From the cell containing the given text, extract its center point as [x, y] coordinate. 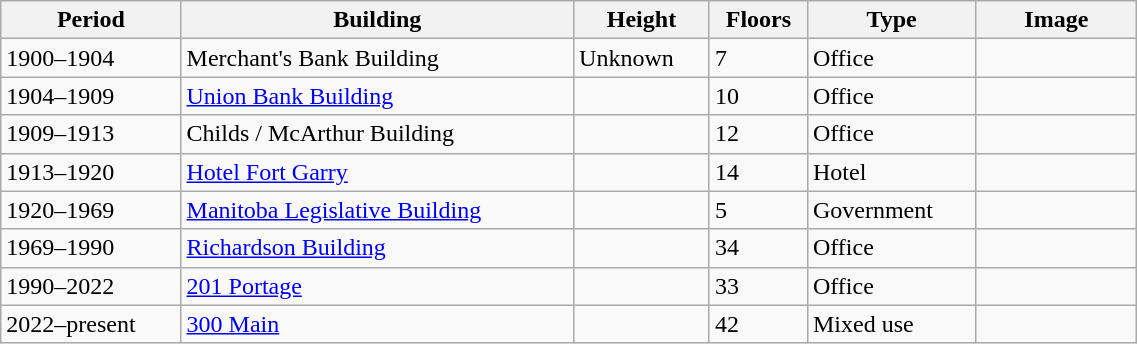
Building [378, 20]
34 [758, 248]
Hotel Fort Garry [378, 172]
2022–present [91, 324]
Government [891, 210]
12 [758, 134]
300 Main [378, 324]
Merchant's Bank Building [378, 58]
1920–1969 [91, 210]
Floors [758, 20]
1909–1913 [91, 134]
Period [91, 20]
Hotel [891, 172]
Image [1056, 20]
Mixed use [891, 324]
14 [758, 172]
5 [758, 210]
Type [891, 20]
201 Portage [378, 286]
1900–1904 [91, 58]
Height [642, 20]
1904–1909 [91, 96]
Unknown [642, 58]
Richardson Building [378, 248]
10 [758, 96]
42 [758, 324]
Childs / McArthur Building [378, 134]
1990–2022 [91, 286]
Manitoba Legislative Building [378, 210]
Union Bank Building [378, 96]
1969–1990 [91, 248]
7 [758, 58]
1913–1920 [91, 172]
33 [758, 286]
